Locate the cell with the specified text and output its [X, Y] center coordinate. 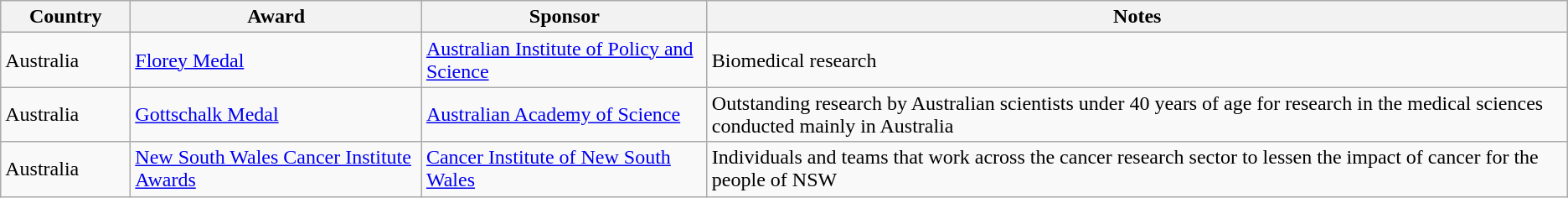
Gottschalk Medal [276, 114]
Australian Institute of Policy and Science [565, 60]
Australian Academy of Science [565, 114]
Florey Medal [276, 60]
Country [65, 17]
Notes [1137, 17]
Individuals and teams that work across the cancer research sector to lessen the impact of cancer for the people of NSW [1137, 169]
Cancer Institute of New South Wales [565, 169]
Sponsor [565, 17]
Biomedical research [1137, 60]
Outstanding research by Australian scientists under 40 years of age for research in the medical sciences conducted mainly in Australia [1137, 114]
Award [276, 17]
New South Wales Cancer Institute Awards [276, 169]
